From the cell containing the given text, extract its center point as (x, y) coordinate. 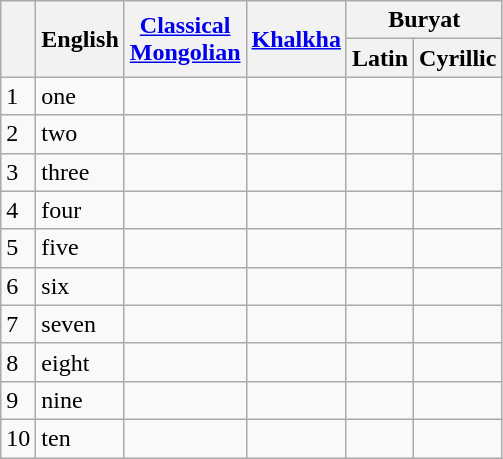
ten (80, 438)
5 (18, 248)
7 (18, 324)
Classical Mongolian (185, 39)
3 (18, 172)
Khalkha (296, 39)
English (80, 39)
1 (18, 96)
Latin (380, 58)
2 (18, 134)
six (80, 286)
Buryat (424, 20)
6 (18, 286)
four (80, 210)
nine (80, 400)
8 (18, 362)
9 (18, 400)
one (80, 96)
4 (18, 210)
three (80, 172)
10 (18, 438)
seven (80, 324)
eight (80, 362)
two (80, 134)
five (80, 248)
Cyrillic (458, 58)
